Return the [x, y] coordinate for the center point of the cell that contains the specified text.  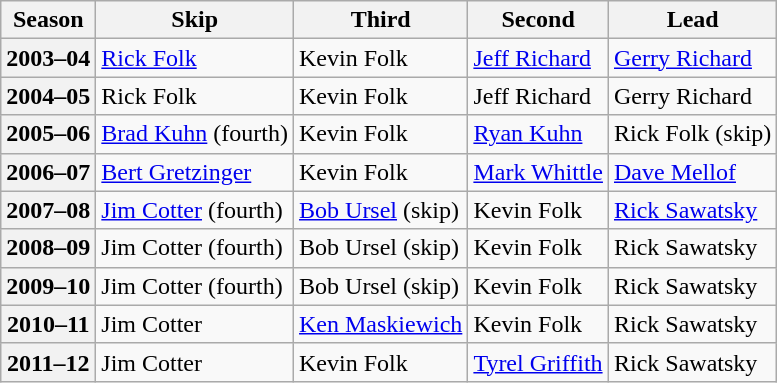
2005–06 [48, 134]
Lead [692, 20]
2004–05 [48, 96]
Ken Maskiewich [381, 324]
2003–04 [48, 58]
2009–10 [48, 286]
Ryan Kuhn [538, 134]
Second [538, 20]
Rick Folk (skip) [692, 134]
Brad Kuhn (fourth) [195, 134]
2008–09 [48, 248]
2007–08 [48, 210]
Bert Gretzinger [195, 172]
Mark Whittle [538, 172]
Third [381, 20]
2006–07 [48, 172]
Skip [195, 20]
2010–11 [48, 324]
Dave Mellof [692, 172]
Tyrel Griffith [538, 362]
Season [48, 20]
2011–12 [48, 362]
